For the text-containing cell, return its midpoint in (X, Y) coordinate format. 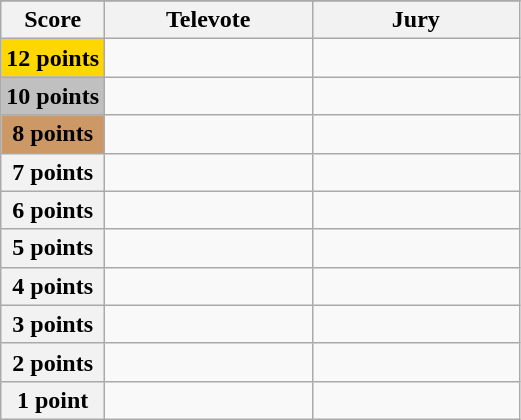
Televote (209, 20)
Score (53, 20)
4 points (53, 286)
5 points (53, 248)
Jury (416, 20)
7 points (53, 172)
1 point (53, 400)
8 points (53, 134)
2 points (53, 362)
12 points (53, 58)
6 points (53, 210)
3 points (53, 324)
10 points (53, 96)
